Detect which cell encompasses the target text, then output its [X, Y] center coordinate. 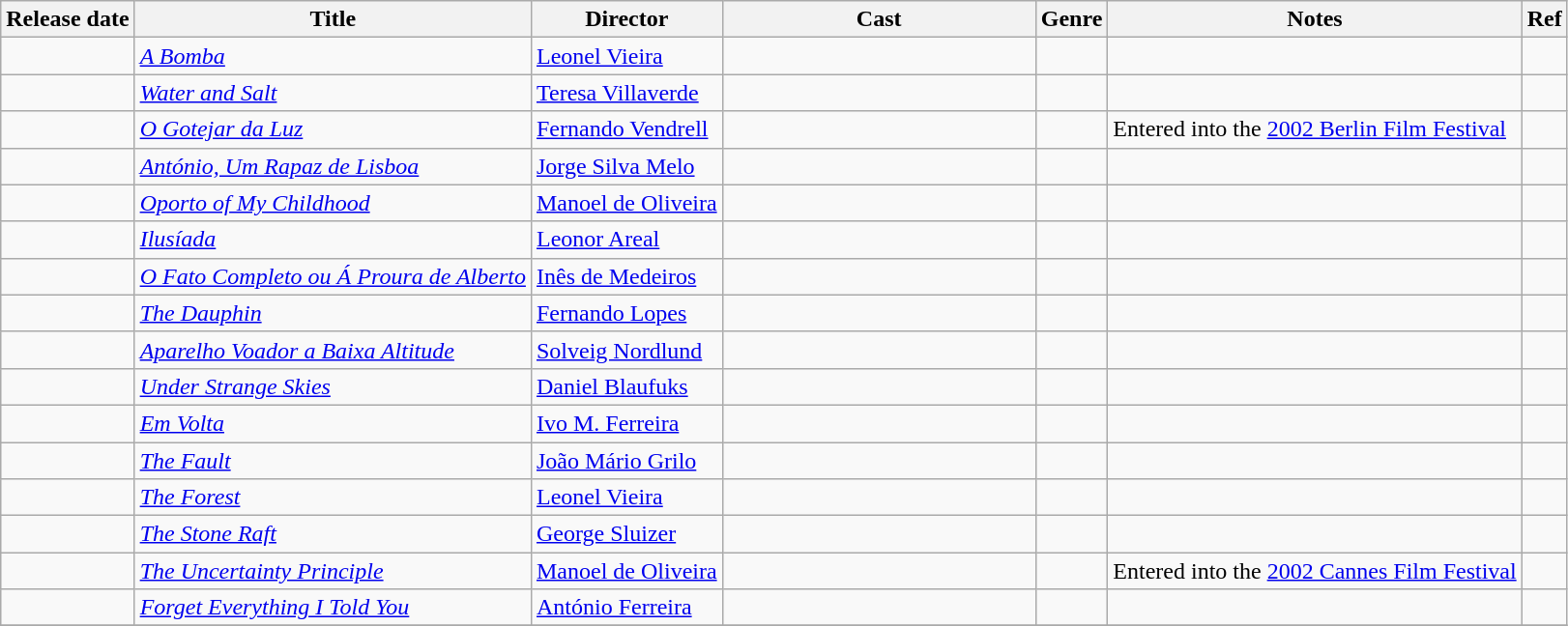
The Dauphin [333, 313]
Aparelho Voador a Baixa Altitude [333, 350]
Ivo M. Ferreira [626, 423]
Ilusíada [333, 240]
The Fault [333, 461]
Entered into the 2002 Cannes Film Festival [1315, 571]
Em Volta [333, 423]
Notes [1315, 19]
Forget Everything I Told You [333, 608]
Fernando Lopes [626, 313]
Title [333, 19]
George Sluizer [626, 534]
The Forest [333, 498]
António Ferreira [626, 608]
Daniel Blaufuks [626, 386]
Entered into the 2002 Berlin Film Festival [1315, 129]
Release date [68, 19]
Fernando Vendrell [626, 129]
António, Um Rapaz de Lisboa [333, 166]
Ref [1545, 19]
O Fato Completo ou Á Proura de Alberto [333, 276]
Jorge Silva Melo [626, 166]
The Uncertainty Principle [333, 571]
Solveig Nordlund [626, 350]
Oporto of My Childhood [333, 203]
Leonor Areal [626, 240]
O Gotejar da Luz [333, 129]
Water and Salt [333, 93]
Under Strange Skies [333, 386]
The Stone Raft [333, 534]
Teresa Villaverde [626, 93]
Director [626, 19]
A Bomba [333, 56]
Genre [1071, 19]
Cast [879, 19]
João Mário Grilo [626, 461]
Inês de Medeiros [626, 276]
